From the cell containing the given text, extract its center point as [x, y] coordinate. 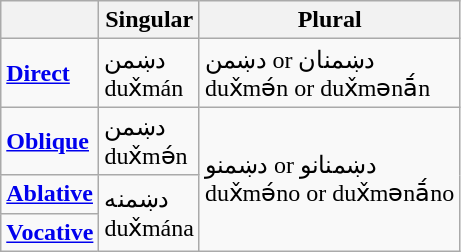
Plural [329, 20]
دښمنهdux̌mána [150, 213]
دښمنdux̌mán [150, 73]
Oblique [50, 141]
دښمنdux̌mə́n [150, 141]
دښمنو or دښمنانوdux̌mə́no or dux̌mənā́no [329, 179]
Singular [150, 20]
Vocative [50, 232]
Direct [50, 73]
دښمن or دښمنانdux̌mə́n or dux̌mənā́n [329, 73]
Ablative [50, 194]
